Determine the (x, y) coordinate at the center of the cell enclosing the given text.  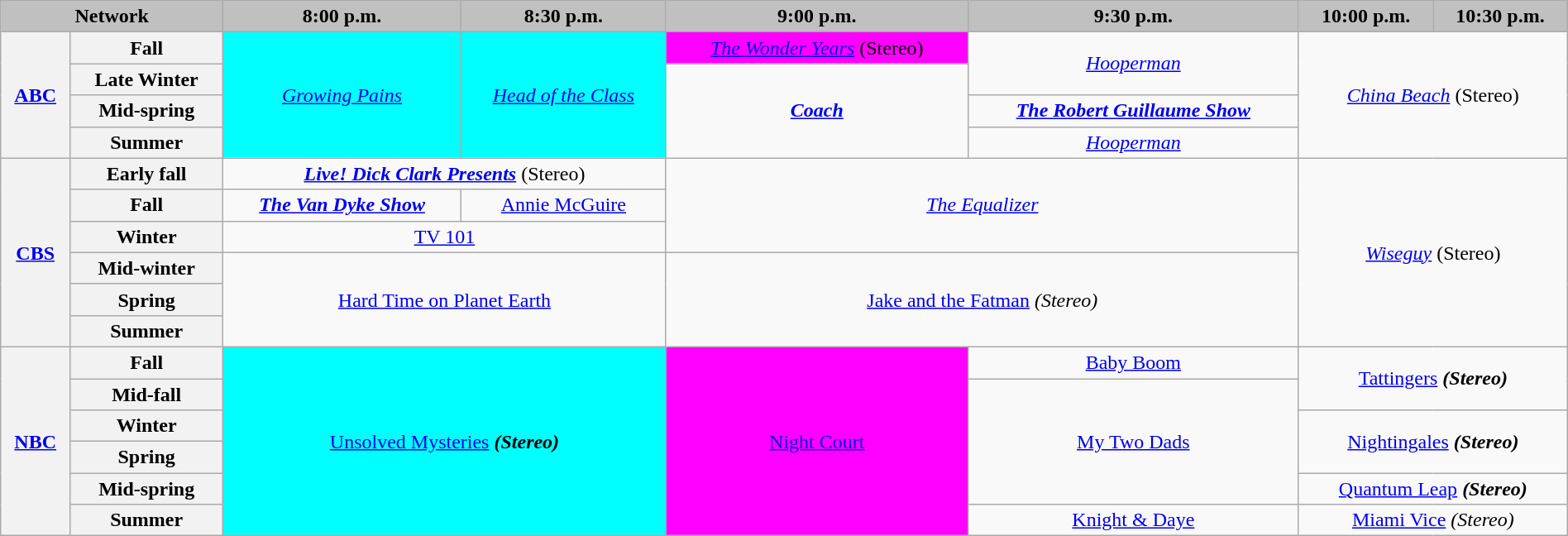
Early fall (147, 174)
Mid-winter (147, 268)
Quantum Leap (Stereo) (1432, 489)
9:00 p.m. (817, 17)
Mid-fall (147, 395)
10:00 p.m. (1365, 17)
The Equalizer (982, 205)
Head of the Class (563, 95)
9:30 p.m. (1133, 17)
Night Court (817, 441)
China Beach (Stereo) (1432, 95)
Annie McGuire (563, 205)
Jake and the Fatman (Stereo) (982, 299)
The Van Dyke Show (342, 205)
Knight & Daye (1133, 520)
Baby Boom (1133, 362)
Hard Time on Planet Earth (445, 299)
NBC (36, 441)
The Wonder Years (Stereo) (817, 48)
Miami Vice (Stereo) (1432, 520)
CBS (36, 252)
Coach (817, 111)
Late Winter (147, 79)
10:30 p.m. (1500, 17)
My Two Dads (1133, 442)
Growing Pains (342, 95)
Unsolved Mysteries (Stereo) (445, 441)
8:00 p.m. (342, 17)
Nightingales (Stereo) (1432, 442)
Tattingers (Stereo) (1432, 378)
Live! Dick Clark Presents (Stereo) (445, 174)
Network (112, 17)
Wiseguy (Stereo) (1432, 252)
TV 101 (445, 237)
8:30 p.m. (563, 17)
ABC (36, 95)
The Robert Guillaume Show (1133, 111)
